Search for the cell housing the specified text and yield its (X, Y) center coordinate. 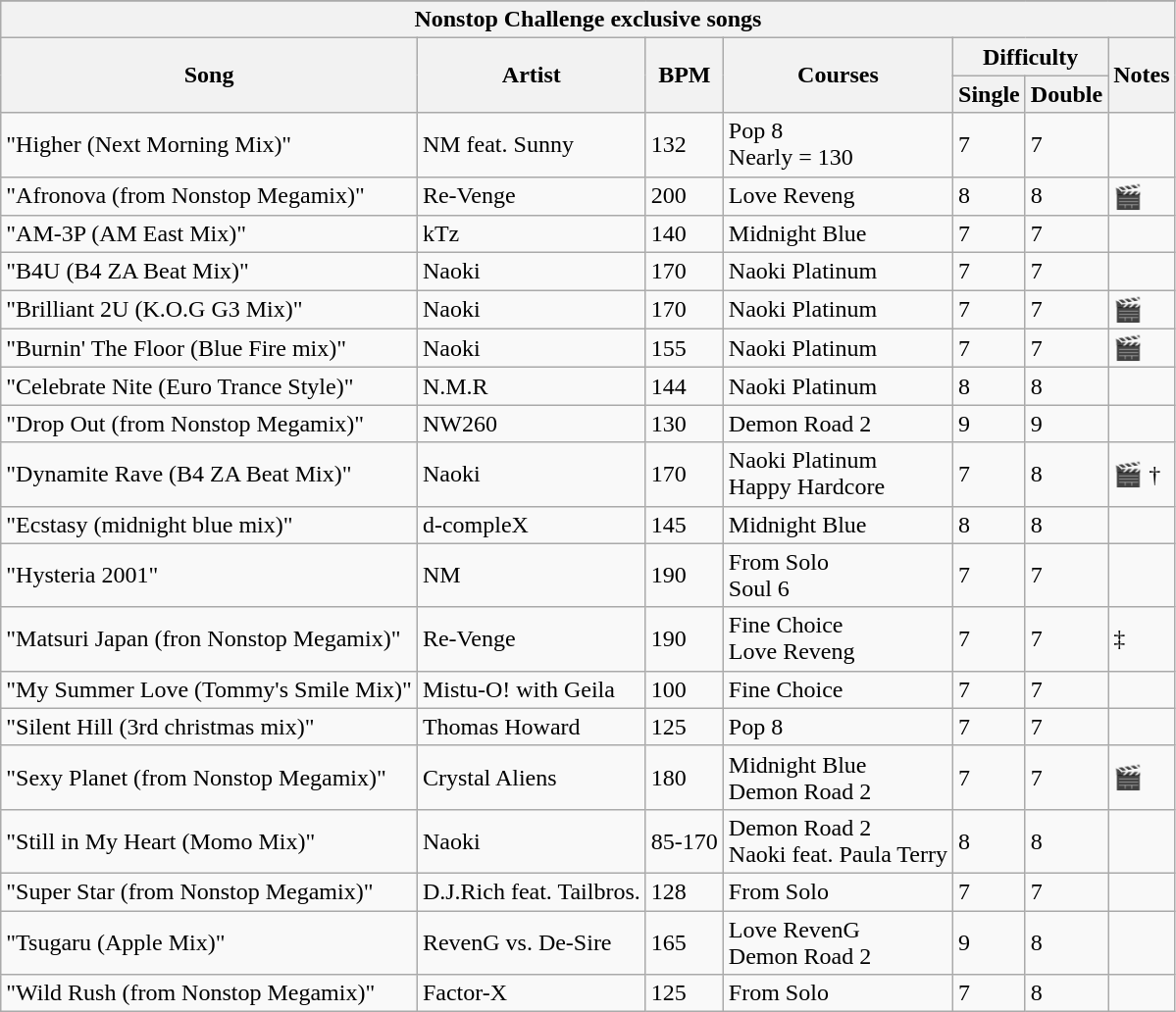
‡ (1142, 639)
"Sexy Planet (from Nonstop Megamix)" (210, 777)
165 (685, 941)
"Higher (Next Morning Mix)" (210, 145)
From SoloSoul 6 (838, 575)
Artist (532, 76)
"Drop Out (from Nonstop Megamix)" (210, 424)
Love RevenGDemon Road 2 (838, 941)
145 (685, 525)
"Still in My Heart (Momo Mix)" (210, 841)
Love Reveng (838, 196)
Double (1066, 94)
"Matsuri Japan (fron Nonstop Megamix)" (210, 639)
Demon Road 2 (838, 424)
"Brilliant 2U (K.O.G G3 Mix)" (210, 310)
"Burnin' The Floor (Blue Fire mix)" (210, 348)
🎬 † (1142, 475)
85-170 (685, 841)
NW260 (532, 424)
Fine ChoiceLove Reveng (838, 639)
BPM (685, 76)
144 (685, 386)
"Wild Rush (from Nonstop Megamix)" (210, 993)
Thomas Howard (532, 727)
130 (685, 424)
Difficulty (1031, 57)
Pop 8 (838, 727)
180 (685, 777)
"Super Star (from Nonstop Megamix)" (210, 891)
Crystal Aliens (532, 777)
"My Summer Love (Tommy's Smile Mix)" (210, 689)
"Ecstasy (midnight blue mix)" (210, 525)
Midnight BlueDemon Road 2 (838, 777)
D.J.Rich feat. Tailbros. (532, 891)
100 (685, 689)
Notes (1142, 76)
Factor-X (532, 993)
"Celebrate Nite (Euro Trance Style)" (210, 386)
Nonstop Challenge exclusive songs (588, 20)
Song (210, 76)
Naoki PlatinumHappy Hardcore (838, 475)
Courses (838, 76)
Pop 8Nearly = 130 (838, 145)
d-compleX (532, 525)
"Silent Hill (3rd christmas mix)" (210, 727)
Fine Choice (838, 689)
155 (685, 348)
Mistu-O! with Geila (532, 689)
"Tsugaru (Apple Mix)" (210, 941)
N.M.R (532, 386)
200 (685, 196)
"B4U (B4 ZA Beat Mix)" (210, 272)
RevenG vs. De-Sire (532, 941)
Demon Road 2Naoki feat. Paula Terry (838, 841)
128 (685, 891)
NM feat. Sunny (532, 145)
"Dynamite Rave (B4 ZA Beat Mix)" (210, 475)
"AM-3P (AM East Mix)" (210, 234)
kTz (532, 234)
"Hysteria 2001" (210, 575)
"Afronova (from Nonstop Megamix)" (210, 196)
Single (990, 94)
NM (532, 575)
132 (685, 145)
140 (685, 234)
